For the text-containing cell, return its midpoint in (X, Y) coordinate format. 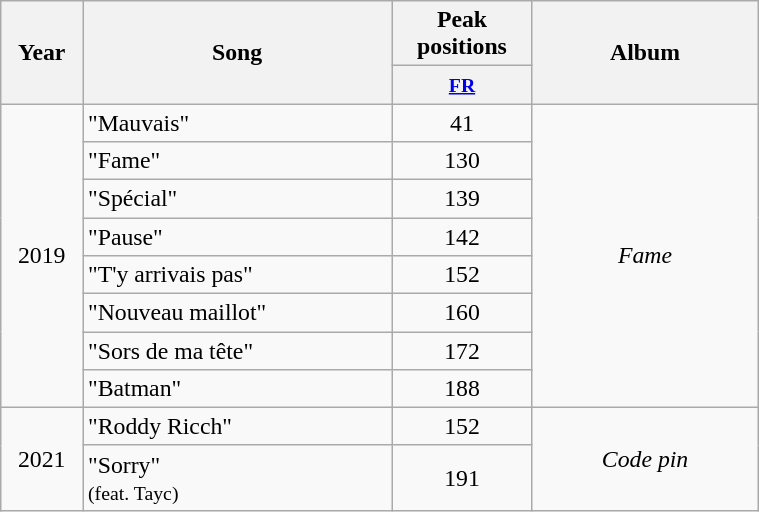
Year (42, 52)
"Sors de ma tête" (236, 350)
160 (462, 312)
188 (462, 388)
172 (462, 350)
Peak positions (462, 34)
139 (462, 198)
"T'y arrivais pas" (236, 274)
"Roddy Ricch" (236, 426)
"Sorry"(feat. Tayc) (236, 478)
FR (462, 85)
"Nouveau maillot" (236, 312)
"Mauvais" (236, 123)
142 (462, 236)
130 (462, 160)
Fame (644, 256)
"Pause" (236, 236)
2019 (42, 256)
"Batman" (236, 388)
2021 (42, 458)
Song (236, 52)
Code pin (644, 458)
Album (644, 52)
"Spécial" (236, 198)
191 (462, 478)
41 (462, 123)
"Fame" (236, 160)
